Return the [x, y] coordinate for the center point of the cell that contains the specified text.  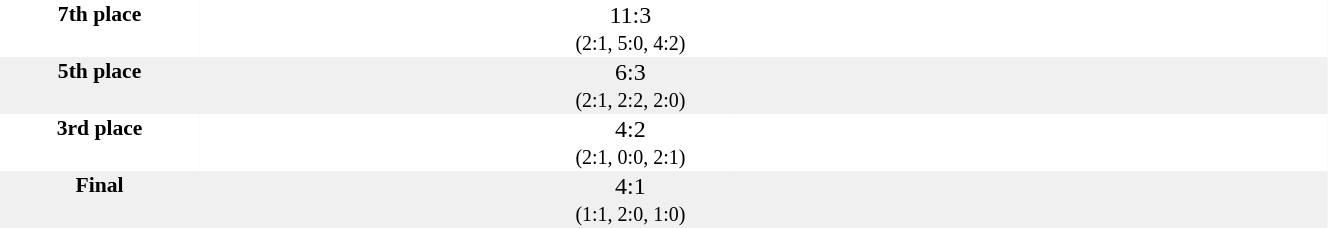
7th place [100, 28]
11:3(2:1, 5:0, 4:2) [630, 28]
4:2(2:1, 0:0, 2:1) [630, 142]
Final [100, 200]
3rd place [100, 142]
4:1(1:1, 2:0, 1:0) [630, 200]
6:3(2:1, 2:2, 2:0) [630, 86]
5th place [100, 86]
